Output the [X, Y] coordinate of the center of the cell containing the given text.  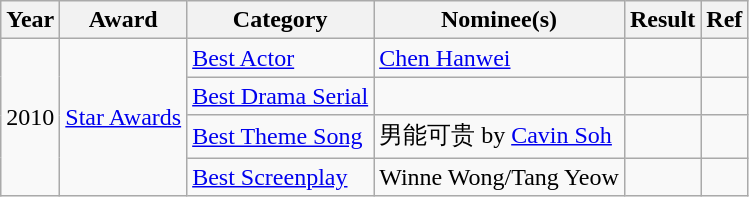
男能可贵 by Cavin Soh [500, 136]
Best Actor [280, 58]
Year [30, 20]
Best Drama Serial [280, 96]
Winne Wong/Tang Yeow [500, 177]
Nominee(s) [500, 20]
Best Screenplay [280, 177]
Best Theme Song [280, 136]
Result [662, 20]
Award [124, 20]
Star Awards [124, 118]
2010 [30, 118]
Chen Hanwei [500, 58]
Category [280, 20]
Ref [724, 20]
